Return (X, Y) of the center of cell containing provided text 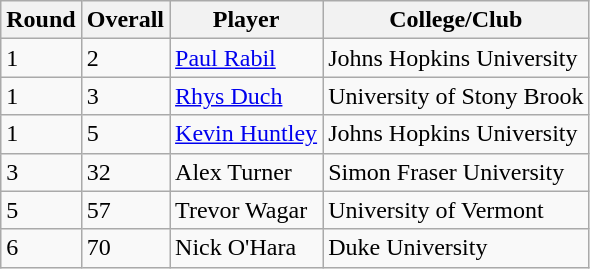
70 (125, 248)
Trevor Wagar (246, 210)
Nick O'Hara (246, 248)
College/Club (456, 20)
Paul Rabil (246, 58)
University of Vermont (456, 210)
Alex Turner (246, 172)
Rhys Duch (246, 96)
32 (125, 172)
Overall (125, 20)
6 (41, 248)
Round (41, 20)
57 (125, 210)
Duke University (456, 248)
Simon Fraser University (456, 172)
Player (246, 20)
University of Stony Brook (456, 96)
2 (125, 58)
Kevin Huntley (246, 134)
